Pinpoint the cell where the given text exists, returning its [x, y] midpoint coordinate. 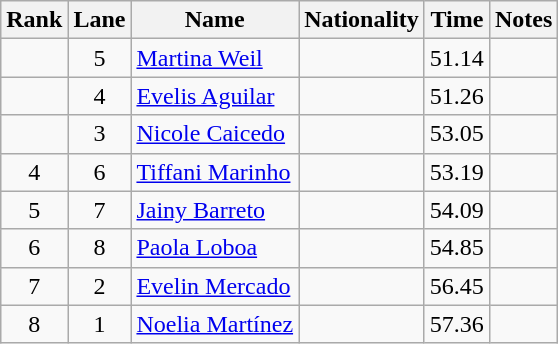
51.14 [456, 58]
1 [100, 324]
Time [456, 20]
Paola Loboa [215, 248]
3 [100, 134]
Name [215, 20]
54.09 [456, 210]
57.36 [456, 324]
Rank [34, 20]
Notes [523, 20]
2 [100, 286]
54.85 [456, 248]
53.05 [456, 134]
Lane [100, 20]
Noelia Martínez [215, 324]
Nationality [362, 20]
Evelis Aguilar [215, 96]
Nicole Caicedo [215, 134]
53.19 [456, 172]
Martina Weil [215, 58]
Evelin Mercado [215, 286]
Tiffani Marinho [215, 172]
Jainy Barreto [215, 210]
56.45 [456, 286]
51.26 [456, 96]
